Identify which cell holds the provided text, then report its (X, Y) central coordinate. 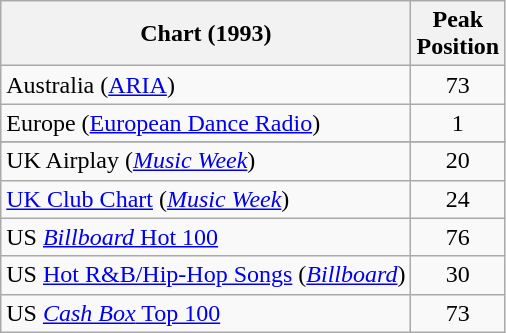
US Cash Box Top 100 (206, 313)
Australia (ARIA) (206, 85)
Chart (1993) (206, 34)
UK Airplay (Music Week) (206, 161)
US Hot R&B/Hip-Hop Songs (Billboard) (206, 275)
Europe (European Dance Radio) (206, 123)
76 (458, 237)
US Billboard Hot 100 (206, 237)
1 (458, 123)
PeakPosition (458, 34)
30 (458, 275)
20 (458, 161)
UK Club Chart (Music Week) (206, 199)
24 (458, 199)
